Locate the cell with the specified text and output its [x, y] center coordinate. 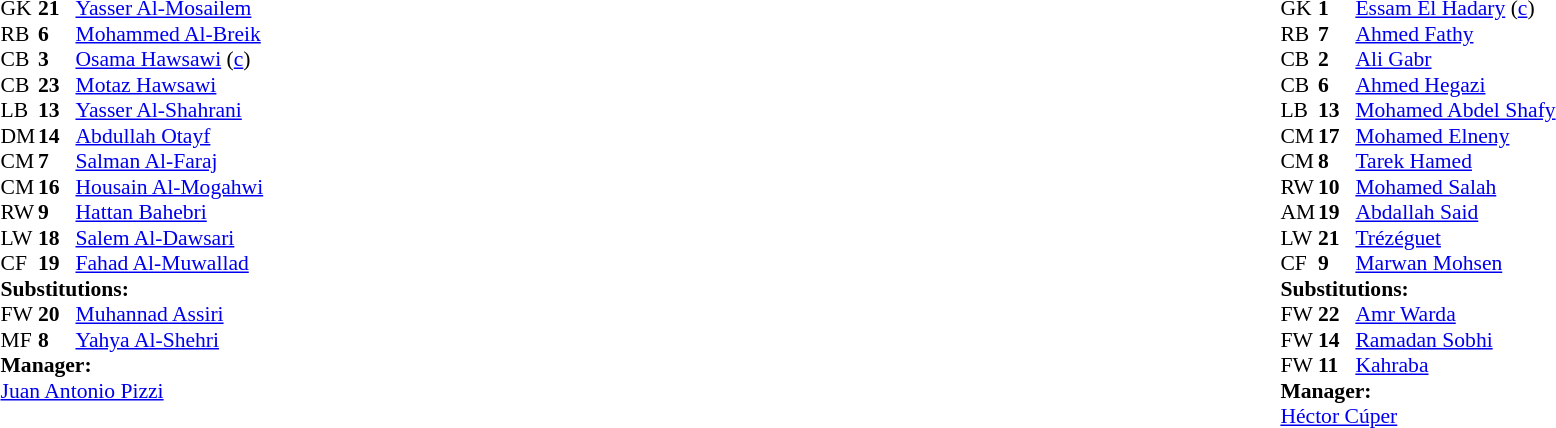
Trézéguet [1455, 238]
Mohamed Elneny [1455, 136]
Ramadan Sobhi [1455, 340]
Yahya Al-Shehri [170, 340]
Osama Hawsawi (c) [170, 59]
11 [1337, 365]
Yasser Al-Shahrani [170, 111]
10 [1337, 187]
Amr Warda [1455, 315]
17 [1337, 136]
3 [57, 59]
Mohammed Al-Breik [170, 34]
Mohamed Salah [1455, 187]
Abdallah Said [1455, 213]
MF [19, 340]
Marwan Mohsen [1455, 263]
Mohamed Abdel Shafy [1455, 111]
Salman Al-Faraj [170, 161]
Ahmed Hegazi [1455, 85]
AM [1299, 213]
20 [57, 315]
22 [1337, 315]
2 [1337, 59]
Hattan Bahebri [170, 213]
Abdullah Otayf [170, 136]
Ali Gabr [1455, 59]
DM [19, 136]
Salem Al-Dawsari [170, 238]
Motaz Hawsawi [170, 85]
Fahad Al-Muwallad [170, 263]
Ahmed Fathy [1455, 34]
Kahraba [1455, 365]
Tarek Hamed [1455, 161]
Muhannad Assiri [170, 315]
Housain Al-Mogahwi [170, 187]
18 [57, 238]
23 [57, 85]
21 [1337, 238]
16 [57, 187]
Juan Antonio Pizzi [132, 391]
